Pinpoint the cell where the given text exists, returning its [X, Y] midpoint coordinate. 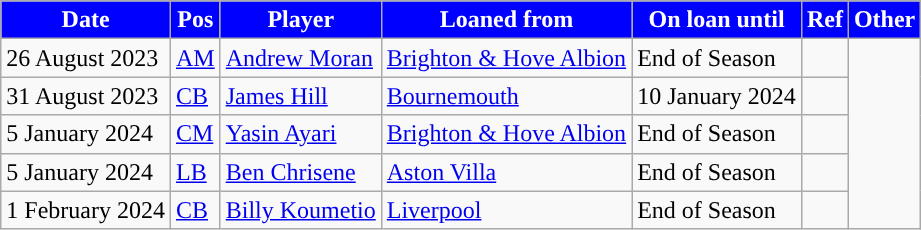
On loan until [717, 20]
Bournemouth [506, 96]
Player [300, 20]
Billy Koumetio [300, 210]
Aston Villa [506, 172]
1 February 2024 [86, 210]
Ref [824, 20]
31 August 2023 [86, 96]
26 August 2023 [86, 58]
AM [195, 58]
Andrew Moran [300, 58]
Yasin Ayari [300, 134]
LB [195, 172]
CM [195, 134]
Other [884, 20]
James Hill [300, 96]
Loaned from [506, 20]
Pos [195, 20]
Ben Chrisene [300, 172]
Liverpool [506, 210]
Date [86, 20]
10 January 2024 [717, 96]
